From the cell containing the given text, extract its center point as [X, Y] coordinate. 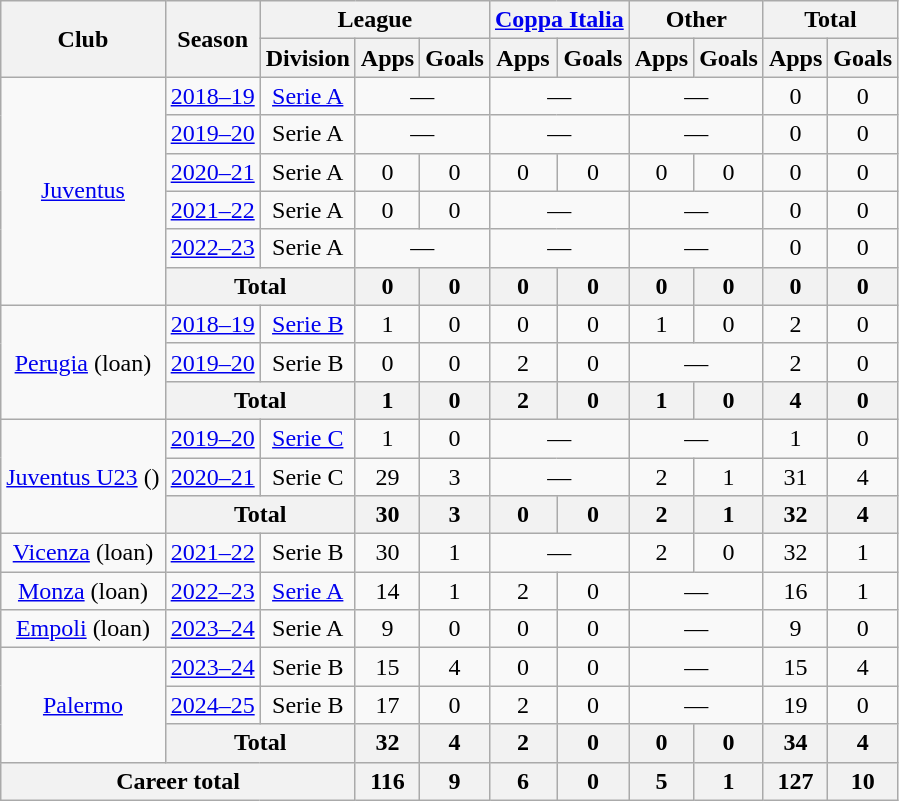
2024–25 [212, 705]
5 [661, 781]
Monza (loan) [83, 591]
Season [212, 39]
Coppa Italia [559, 20]
116 [387, 781]
Empoli (loan) [83, 629]
Other [696, 20]
14 [387, 591]
Juventus U23 () [83, 476]
6 [522, 781]
19 [795, 705]
Division [308, 58]
Club [83, 39]
Career total [178, 781]
League [374, 20]
Palermo [83, 705]
34 [795, 743]
31 [795, 477]
16 [795, 591]
17 [387, 705]
29 [387, 477]
Juventus [83, 191]
127 [795, 781]
Perugia (loan) [83, 362]
Vicenza (loan) [83, 553]
10 [863, 781]
